Extract the (X, Y) coordinate from the center of the cell holding the provided text.  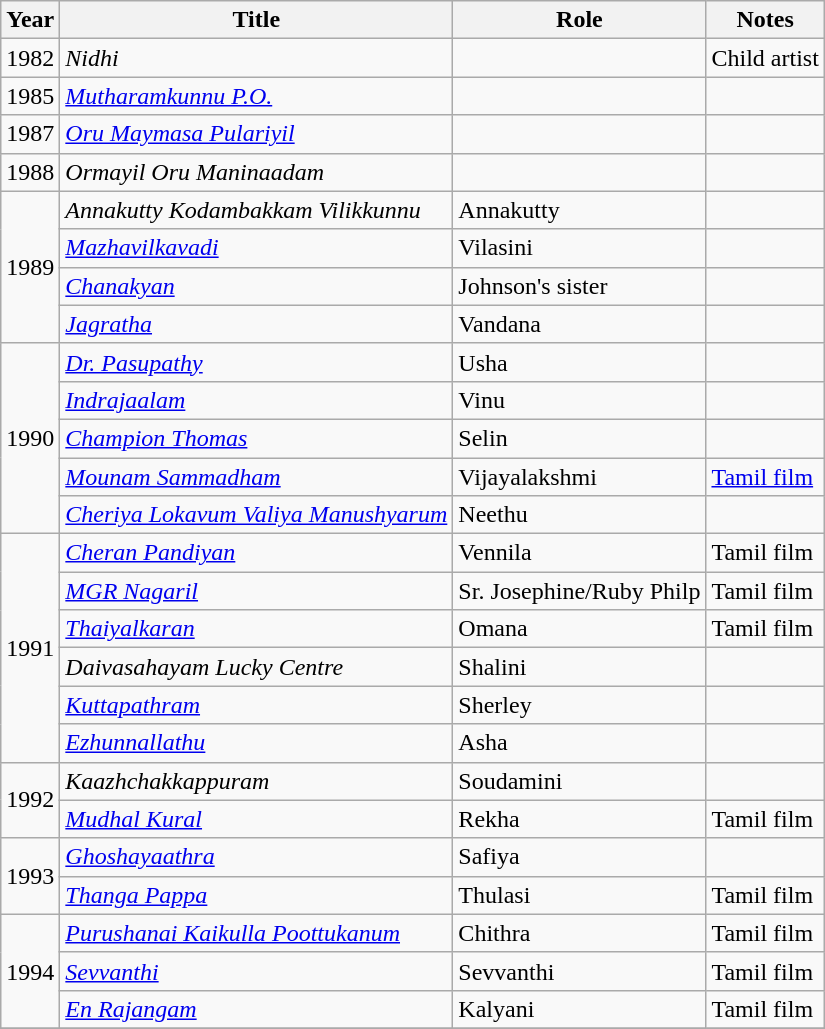
1985 (30, 96)
Asha (580, 743)
Child artist (765, 58)
1988 (30, 172)
Jagratha (256, 324)
Dr. Pasupathy (256, 362)
Annakutty Kodambakkam Vilikkunnu (256, 210)
En Rajangam (256, 1009)
Safiya (580, 857)
Rekha (580, 819)
1992 (30, 800)
Sr. Josephine/Ruby Philp (580, 591)
Ghoshayaathra (256, 857)
1987 (30, 134)
Nidhi (256, 58)
Usha (580, 362)
Vinu (580, 400)
Ezhunnallathu (256, 743)
1989 (30, 267)
Omana (580, 629)
Thaiyalkaran (256, 629)
Annakutty (580, 210)
Cheran Pandiyan (256, 553)
Selin (580, 438)
Sherley (580, 705)
Chithra (580, 933)
Kuttapathram (256, 705)
Thanga Pappa (256, 895)
MGR Nagaril (256, 591)
Ormayil Oru Maninaadam (256, 172)
Vilasini (580, 248)
Mazhavilkavadi (256, 248)
Daivasahayam Lucky Centre (256, 667)
Shalini (580, 667)
Oru Maymasa Pulariyil (256, 134)
Soudamini (580, 781)
Role (580, 20)
Indrajaalam (256, 400)
Cheriya Lokavum Valiya Manushyarum (256, 515)
Title (256, 20)
1982 (30, 58)
1991 (30, 648)
Kaazhchakkappuram (256, 781)
Vandana (580, 324)
Champion Thomas (256, 438)
1990 (30, 438)
Vennila (580, 553)
1994 (30, 971)
Neethu (580, 515)
Mudhal Kural (256, 819)
Year (30, 20)
Vijayalakshmi (580, 477)
Mounam Sammadham (256, 477)
Johnson's sister (580, 286)
Chanakyan (256, 286)
Mutharamkunnu P.O. (256, 96)
Thulasi (580, 895)
Kalyani (580, 1009)
Purushanai Kaikulla Poottukanum (256, 933)
1993 (30, 876)
Notes (765, 20)
